From the cell containing the given text, extract its center point as [X, Y] coordinate. 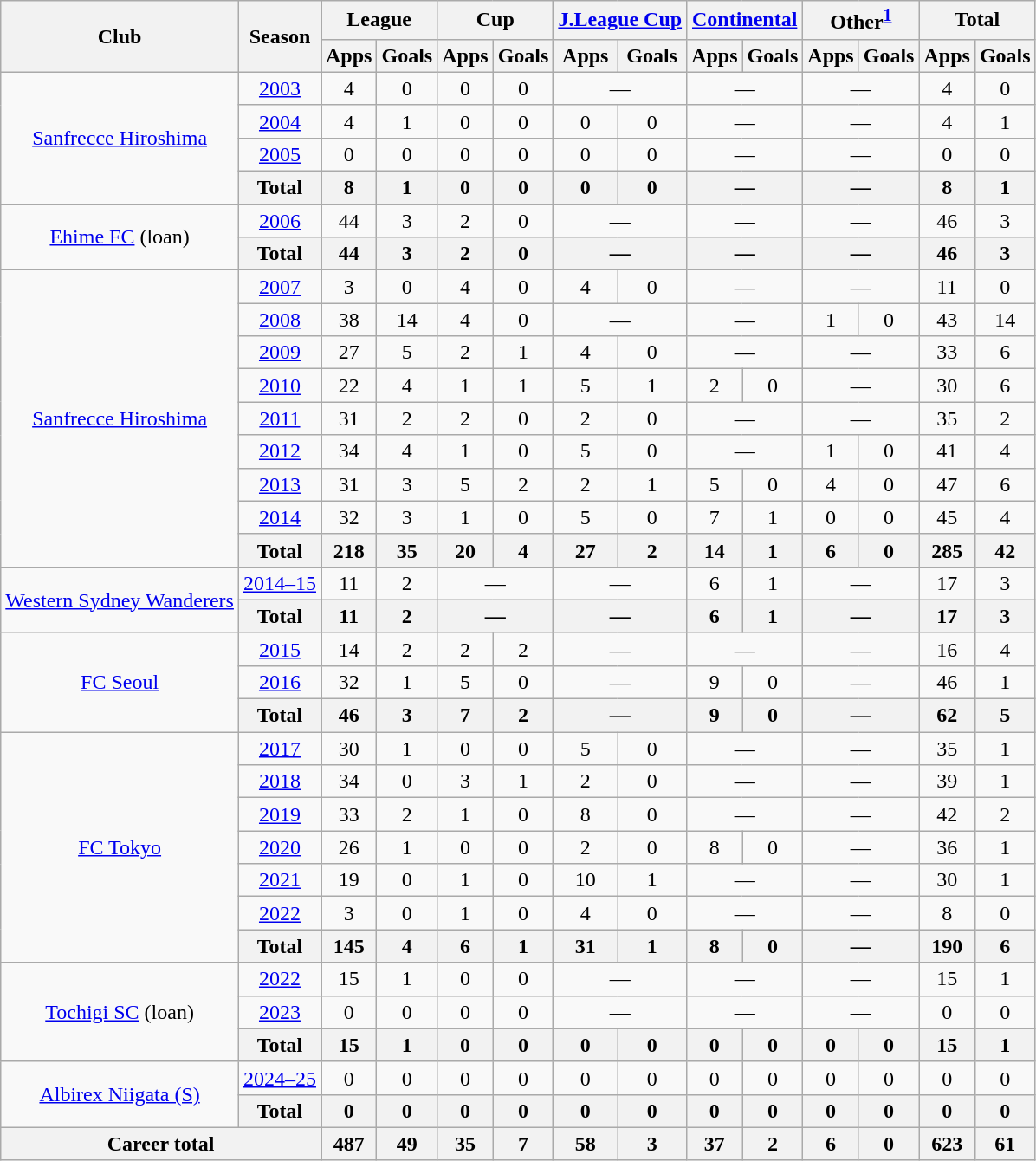
190 [947, 946]
2005 [279, 154]
2007 [279, 287]
26 [348, 847]
Season [279, 36]
2014–15 [279, 583]
49 [407, 1144]
Club [120, 36]
38 [348, 320]
20 [465, 550]
2023 [279, 1012]
J.League Cup [620, 21]
FC Seoul [120, 682]
22 [348, 386]
2009 [279, 353]
623 [947, 1144]
58 [586, 1144]
2018 [279, 782]
61 [1005, 1144]
2012 [279, 451]
Continental [745, 21]
2020 [279, 847]
Ehime FC (loan) [120, 237]
FC Tokyo [120, 847]
2011 [279, 418]
Tochigi SC (loan) [120, 1012]
145 [348, 946]
Other1 [861, 21]
487 [348, 1144]
2024–25 [279, 1078]
2006 [279, 221]
16 [947, 649]
47 [947, 484]
218 [348, 550]
2003 [279, 88]
2017 [279, 749]
62 [947, 716]
2014 [279, 517]
43 [947, 320]
Career total [161, 1144]
2010 [279, 386]
2008 [279, 320]
2021 [279, 880]
Albirex Niigata (S) [120, 1094]
Western Sydney Wanderers [120, 600]
39 [947, 782]
2016 [279, 682]
36 [947, 847]
Cup [495, 21]
37 [715, 1144]
2015 [279, 649]
285 [947, 550]
2013 [279, 484]
45 [947, 517]
41 [947, 451]
League [379, 21]
19 [348, 880]
10 [586, 880]
2019 [279, 814]
2004 [279, 121]
